Locate the cell with the specified text and output its (x, y) center coordinate. 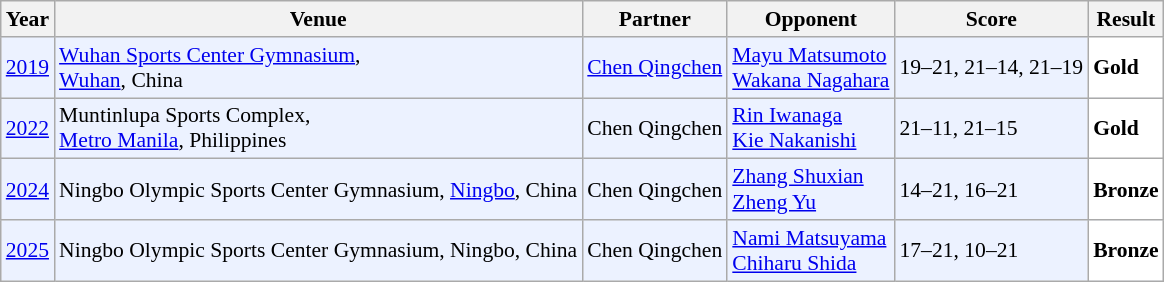
Nami Matsuyama Chiharu Shida (810, 250)
Wuhan Sports Center Gymnasium,Wuhan, China (318, 68)
Venue (318, 19)
Rin Iwanaga Kie Nakanishi (810, 128)
Score (991, 19)
Partner (654, 19)
Mayu Matsumoto Wakana Nagahara (810, 68)
2025 (28, 250)
Year (28, 19)
2019 (28, 68)
Zhang Shuxian Zheng Yu (810, 190)
2024 (28, 190)
14–21, 16–21 (991, 190)
21–11, 21–15 (991, 128)
2022 (28, 128)
19–21, 21–14, 21–19 (991, 68)
Opponent (810, 19)
Muntinlupa Sports Complex,Metro Manila, Philippines (318, 128)
17–21, 10–21 (991, 250)
Result (1126, 19)
